Find where the given text appears and provide that cell's center as [x, y] coordinate. 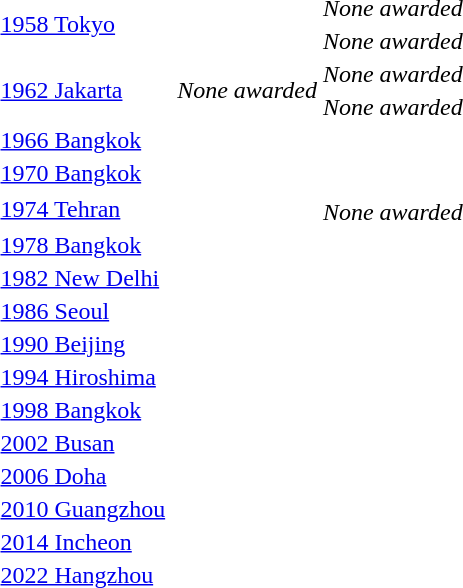
None awarded [248, 90]
